Search for the cell housing the specified text and yield its [x, y] center coordinate. 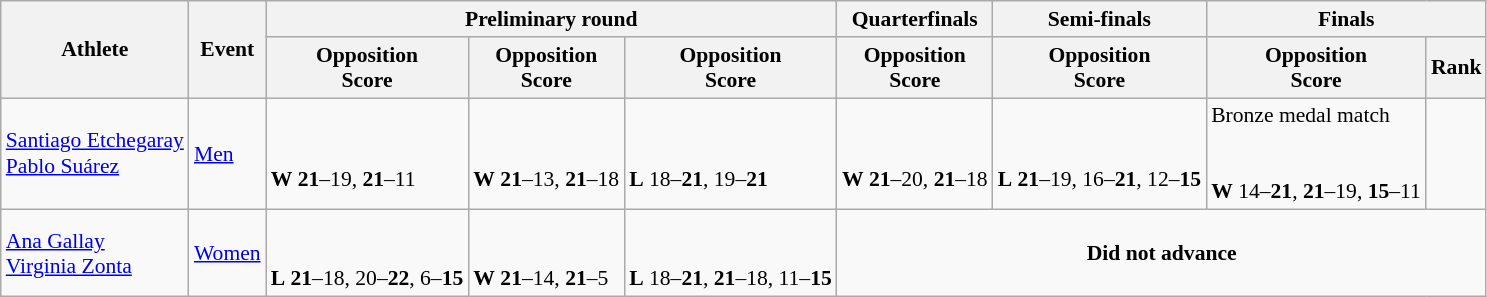
Rank [1456, 68]
Event [228, 50]
Ana GallayVirginia Zonta [95, 254]
L 21–19, 16–21, 12–15 [1100, 154]
W 21–14, 21–5 [546, 254]
W 21–19, 21–11 [368, 154]
Bronze medal matchW 14–21, 21–19, 15–11 [1316, 154]
Women [228, 254]
Quarterfinals [915, 19]
Athlete [95, 50]
W 21–13, 21–18 [546, 154]
L 18–21, 19–21 [730, 154]
W 21–20, 21–18 [915, 154]
Semi-finals [1100, 19]
Finals [1346, 19]
Preliminary round [552, 19]
L 18–21, 21–18, 11–15 [730, 254]
Did not advance [1162, 254]
L 21–18, 20–22, 6–15 [368, 254]
Men [228, 154]
Santiago EtchegarayPablo Suárez [95, 154]
